Locate the cell with the specified text and output its (X, Y) center coordinate. 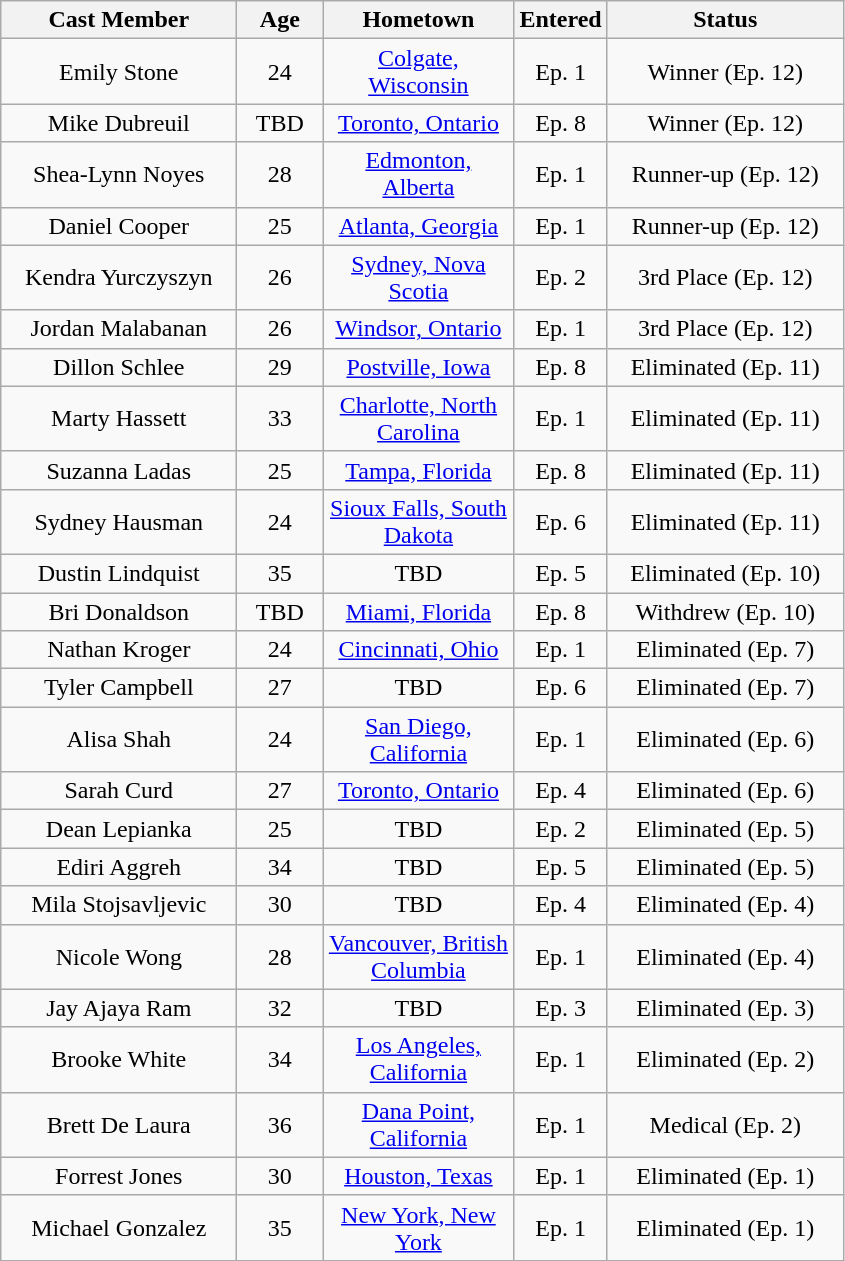
Eliminated (Ep. 10) (725, 573)
Michael Gonzalez (119, 1228)
Entered (560, 20)
Nathan Kroger (119, 650)
32 (280, 1008)
Brett De Laura (119, 1124)
Dana Point, California (418, 1124)
Bri Donaldson (119, 611)
San Diego, California (418, 740)
Mike Dubreuil (119, 123)
Houston, Texas (418, 1176)
Forrest Jones (119, 1176)
Sioux Falls, South Dakota (418, 522)
Nicole Wong (119, 956)
36 (280, 1124)
Eliminated (Ep. 3) (725, 1008)
Shea-Lynn Noyes (119, 174)
Daniel Cooper (119, 226)
Dean Lepianka (119, 829)
Marty Hassett (119, 418)
Colgate, Wisconsin (418, 72)
Ep. 3 (560, 1008)
Atlanta, Georgia (418, 226)
Windsor, Ontario (418, 329)
Jay Ajaya Ram (119, 1008)
Alisa Shah (119, 740)
Age (280, 20)
33 (280, 418)
Charlotte, North Carolina (418, 418)
Sydney Hausman (119, 522)
Ediri Aggreh (119, 867)
Jordan Malabanan (119, 329)
Vancouver, British Columbia (418, 956)
Cincinnati, Ohio (418, 650)
Emily Stone (119, 72)
Tyler Campbell (119, 688)
Cast Member (119, 20)
Suzanna Ladas (119, 470)
Los Angeles, California (418, 1060)
Miami, Florida (418, 611)
New York, New York (418, 1228)
Sydney, Nova Scotia (418, 278)
Eliminated (Ep. 2) (725, 1060)
Edmonton, Alberta (418, 174)
Brooke White (119, 1060)
Dustin Lindquist (119, 573)
Kendra Yurczyszyn (119, 278)
29 (280, 367)
Status (725, 20)
Medical (Ep. 2) (725, 1124)
Tampa, Florida (418, 470)
Sarah Curd (119, 791)
Mila Stojsavljevic (119, 905)
Hometown (418, 20)
Dillon Schlee (119, 367)
Withdrew (Ep. 10) (725, 611)
Postville, Iowa (418, 367)
